Output the [X, Y] coordinate of the center of the cell containing the given text.  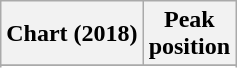
Chart (2018) [72, 34]
Peakposition [189, 34]
